For the text-containing cell, return its midpoint in (X, Y) coordinate format. 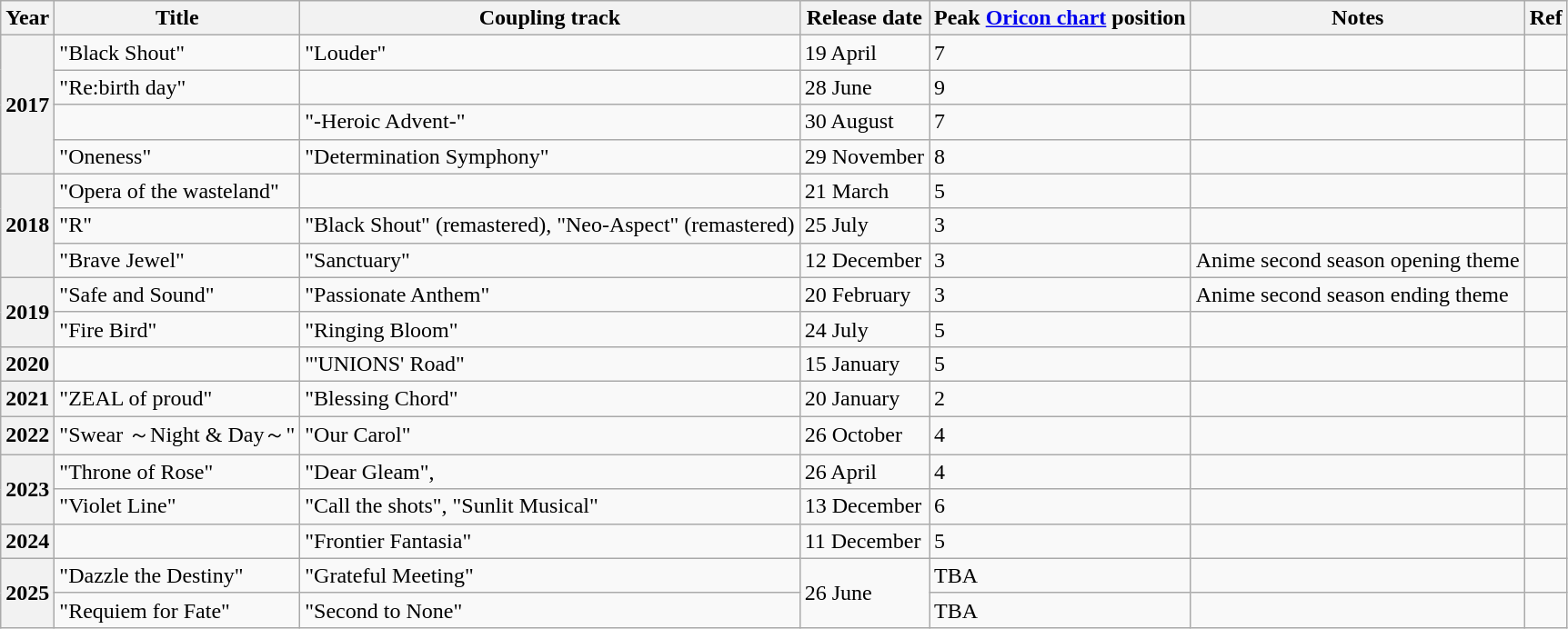
2024 (27, 541)
"Dear Gleam", (549, 472)
28 June (864, 87)
Peak Oricon chart position (1060, 18)
"Fire Bird" (177, 329)
"Second to None" (549, 610)
Anime second season opening theme (1357, 260)
"Swear ～Night & Day～" (177, 436)
"Throne of Rose" (177, 472)
Release date (864, 18)
6 (1060, 506)
"Blessing Chord" (549, 398)
Notes (1357, 18)
"Safe and Sound" (177, 295)
26 April (864, 472)
"Violet Line" (177, 506)
"Passionate Anthem" (549, 295)
"Frontier Fantasia" (549, 541)
"Determination Symphony" (549, 156)
"Requiem for Fate" (177, 610)
25 July (864, 225)
"Dazzle the Destiny" (177, 575)
9 (1060, 87)
"Sanctuary" (549, 260)
2018 (27, 225)
"Black Shout" (remastered), "Neo-Aspect" (remastered) (549, 225)
"Oneness" (177, 156)
24 July (864, 329)
"'UNIONS' Road" (549, 364)
"ZEAL of proud" (177, 398)
13 December (864, 506)
2023 (27, 489)
"Grateful Meeting" (549, 575)
20 February (864, 295)
Title (177, 18)
Ref (1546, 18)
29 November (864, 156)
11 December (864, 541)
2021 (27, 398)
2020 (27, 364)
20 January (864, 398)
2025 (27, 593)
15 January (864, 364)
2022 (27, 436)
"Re:birth day" (177, 87)
2017 (27, 105)
"-Heroic Advent-" (549, 122)
2019 (27, 312)
"Black Shout" (177, 53)
"Louder" (549, 53)
19 April (864, 53)
30 August (864, 122)
Year (27, 18)
Coupling track (549, 18)
"R" (177, 225)
26 June (864, 593)
26 October (864, 436)
21 March (864, 191)
"Brave Jewel" (177, 260)
8 (1060, 156)
"Call the shots", "Sunlit Musical" (549, 506)
2 (1060, 398)
12 December (864, 260)
"Our Carol" (549, 436)
"Opera of the wasteland" (177, 191)
"Ringing Bloom" (549, 329)
Anime second season ending theme (1357, 295)
